Extract the [x, y] coordinate from the center of the cell holding the provided text.  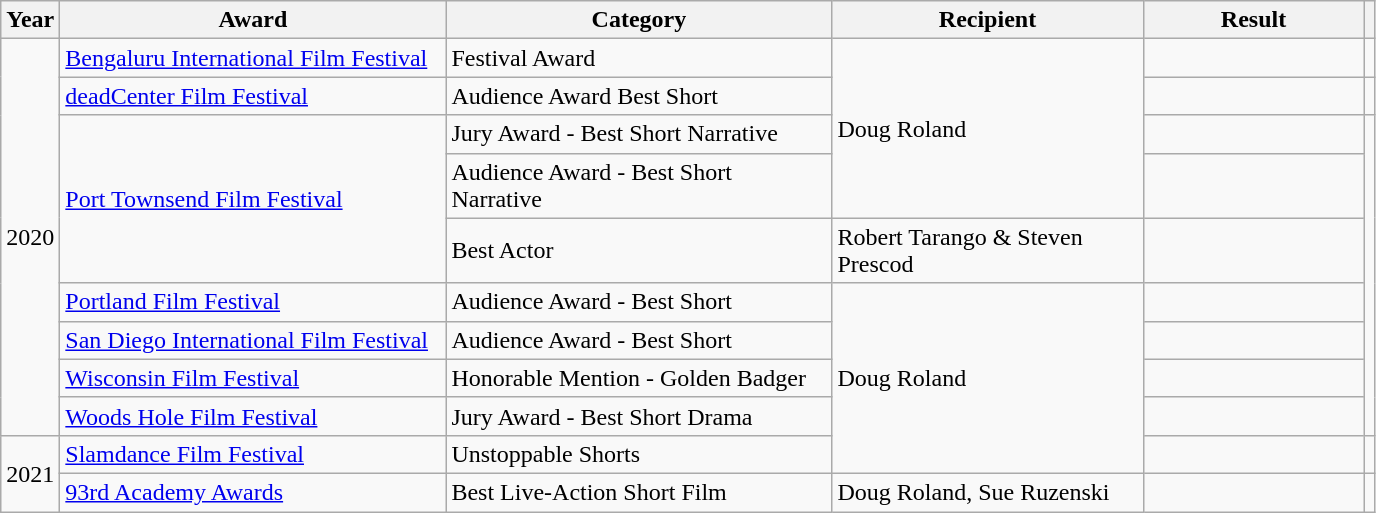
Unstoppable Shorts [639, 454]
93rd Academy Awards [253, 492]
2020 [30, 238]
Result [1254, 20]
Robert Tarango & Steven Prescod [988, 250]
Award [253, 20]
2021 [30, 473]
Woods Hole Film Festival [253, 416]
Jury Award - Best Short Drama [639, 416]
San Diego International Film Festival [253, 340]
Portland Film Festival [253, 302]
Category [639, 20]
Festival Award [639, 58]
Port Townsend Film Festival [253, 199]
Best Actor [639, 250]
Best Live-Action Short Film [639, 492]
Jury Award - Best Short Narrative [639, 134]
Bengaluru International Film Festival [253, 58]
Doug Roland, Sue Ruzenski [988, 492]
Audience Award Best Short [639, 96]
Year [30, 20]
deadCenter Film Festival [253, 96]
Recipient [988, 20]
Audience Award - Best Short Narrative [639, 186]
Honorable Mention - Golden Badger [639, 378]
Wisconsin Film Festival [253, 378]
Slamdance Film Festival [253, 454]
